Extract the (x, y) coordinate from the center of the cell holding the provided text.  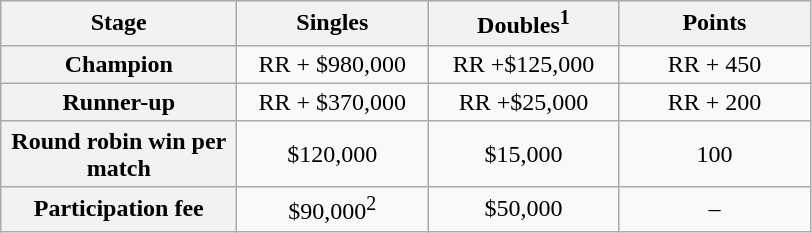
Participation fee (119, 208)
– (714, 208)
Doubles1 (524, 24)
$15,000 (524, 154)
RR + 450 (714, 64)
RR +$25,000 (524, 102)
Champion (119, 64)
Singles (332, 24)
Points (714, 24)
Round robin win per match (119, 154)
RR + $370,000 (332, 102)
RR + $980,000 (332, 64)
RR +$125,000 (524, 64)
RR + 200 (714, 102)
$90,0002 (332, 208)
Runner-up (119, 102)
100 (714, 154)
$50,000 (524, 208)
Stage (119, 24)
$120,000 (332, 154)
